Search for the cell housing the specified text and yield its [x, y] center coordinate. 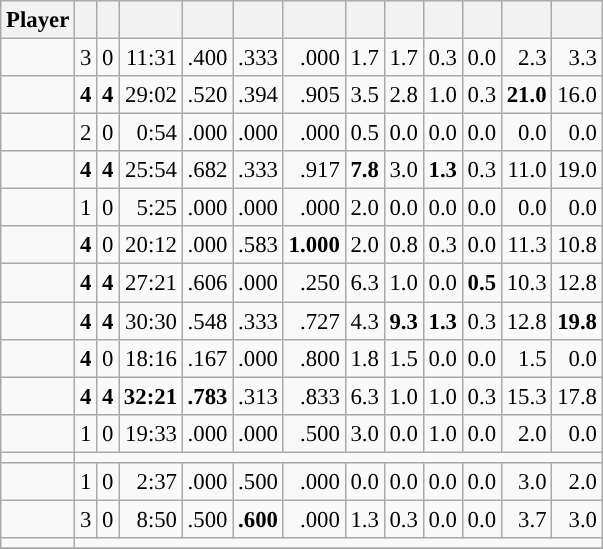
1.000 [314, 245]
11.3 [526, 245]
5:25 [151, 208]
.682 [207, 170]
9.3 [404, 321]
Player [38, 20]
.800 [314, 358]
11.0 [526, 170]
29:02 [151, 95]
2.3 [526, 58]
0.8 [404, 245]
.783 [207, 396]
4.3 [364, 321]
.400 [207, 58]
3.5 [364, 95]
2:37 [151, 482]
.313 [258, 396]
.520 [207, 95]
10.8 [577, 245]
.583 [258, 245]
.727 [314, 321]
8:50 [151, 519]
.917 [314, 170]
.606 [207, 283]
16.0 [577, 95]
25:54 [151, 170]
10.3 [526, 283]
15.3 [526, 396]
27:21 [151, 283]
.167 [207, 358]
3.7 [526, 519]
2 [86, 133]
.833 [314, 396]
30:30 [151, 321]
21.0 [526, 95]
.548 [207, 321]
11:31 [151, 58]
17.8 [577, 396]
20:12 [151, 245]
18:16 [151, 358]
3.3 [577, 58]
1.8 [364, 358]
.600 [258, 519]
19.8 [577, 321]
19:33 [151, 433]
.394 [258, 95]
0:54 [151, 133]
19.0 [577, 170]
.250 [314, 283]
7.8 [364, 170]
.905 [314, 95]
2.8 [404, 95]
32:21 [151, 396]
